For the text-containing cell, return its midpoint in (x, y) coordinate format. 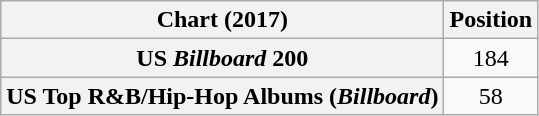
US Billboard 200 (222, 58)
184 (491, 58)
58 (491, 96)
Position (491, 20)
US Top R&B/Hip-Hop Albums (Billboard) (222, 96)
Chart (2017) (222, 20)
